Locate the cell with the specified text and output its (x, y) center coordinate. 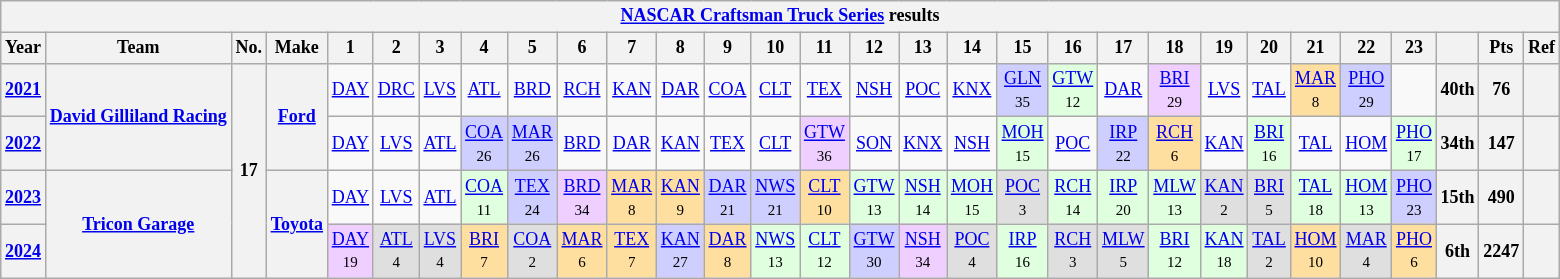
9 (728, 48)
CLT10 (825, 197)
8 (681, 48)
HOM (1366, 144)
NSH34 (923, 251)
16 (1073, 48)
Toyota (296, 224)
2021 (24, 90)
BRI5 (1269, 197)
TAL2 (1269, 251)
GTW12 (1073, 90)
No. (248, 48)
PHO23 (1414, 197)
MLW13 (1174, 197)
MLW5 (1124, 251)
DAY19 (350, 251)
DAR21 (728, 197)
15th (1458, 197)
GTW36 (825, 144)
TEX7 (632, 251)
DRC (396, 90)
DAR8 (728, 251)
COA11 (484, 197)
1 (350, 48)
Make (296, 48)
BRI12 (1174, 251)
MAR6 (582, 251)
Ford (296, 116)
10 (776, 48)
6th (1458, 251)
19 (1224, 48)
BRI29 (1174, 90)
34th (1458, 144)
POC4 (972, 251)
KAN9 (681, 197)
NSH14 (923, 197)
RCH14 (1073, 197)
TAL18 (1316, 197)
Tricon Garage (138, 224)
GTW13 (874, 197)
40th (1458, 90)
LVS4 (440, 251)
PHO29 (1366, 90)
COA (728, 90)
11 (825, 48)
IRP16 (1022, 251)
MAR26 (532, 144)
David Gilliland Racing (138, 116)
20 (1269, 48)
21 (1316, 48)
COA26 (484, 144)
GTW30 (874, 251)
2 (396, 48)
13 (923, 48)
147 (1502, 144)
NWS13 (776, 251)
6 (582, 48)
TEX24 (532, 197)
BRD34 (582, 197)
KAN18 (1224, 251)
Year (24, 48)
GLN35 (1022, 90)
MAR4 (1366, 251)
2247 (1502, 251)
3 (440, 48)
RCH (582, 90)
ATL4 (396, 251)
PHO17 (1414, 144)
SON (874, 144)
HOM13 (1366, 197)
IRP22 (1124, 144)
12 (874, 48)
15 (1022, 48)
PHO6 (1414, 251)
18 (1174, 48)
CLT12 (825, 251)
BRI7 (484, 251)
RCH3 (1073, 251)
KAN2 (1224, 197)
7 (632, 48)
2023 (24, 197)
RCH6 (1174, 144)
5 (532, 48)
Team (138, 48)
14 (972, 48)
23 (1414, 48)
22 (1366, 48)
76 (1502, 90)
POC3 (1022, 197)
490 (1502, 197)
2024 (24, 251)
IRP20 (1124, 197)
2022 (24, 144)
COA2 (532, 251)
BRI16 (1269, 144)
HOM10 (1316, 251)
NWS21 (776, 197)
NASCAR Craftsman Truck Series results (780, 16)
Ref (1542, 48)
Pts (1502, 48)
4 (484, 48)
KAN27 (681, 251)
